Determine the [x, y] coordinate at the center of the cell enclosing the given text.  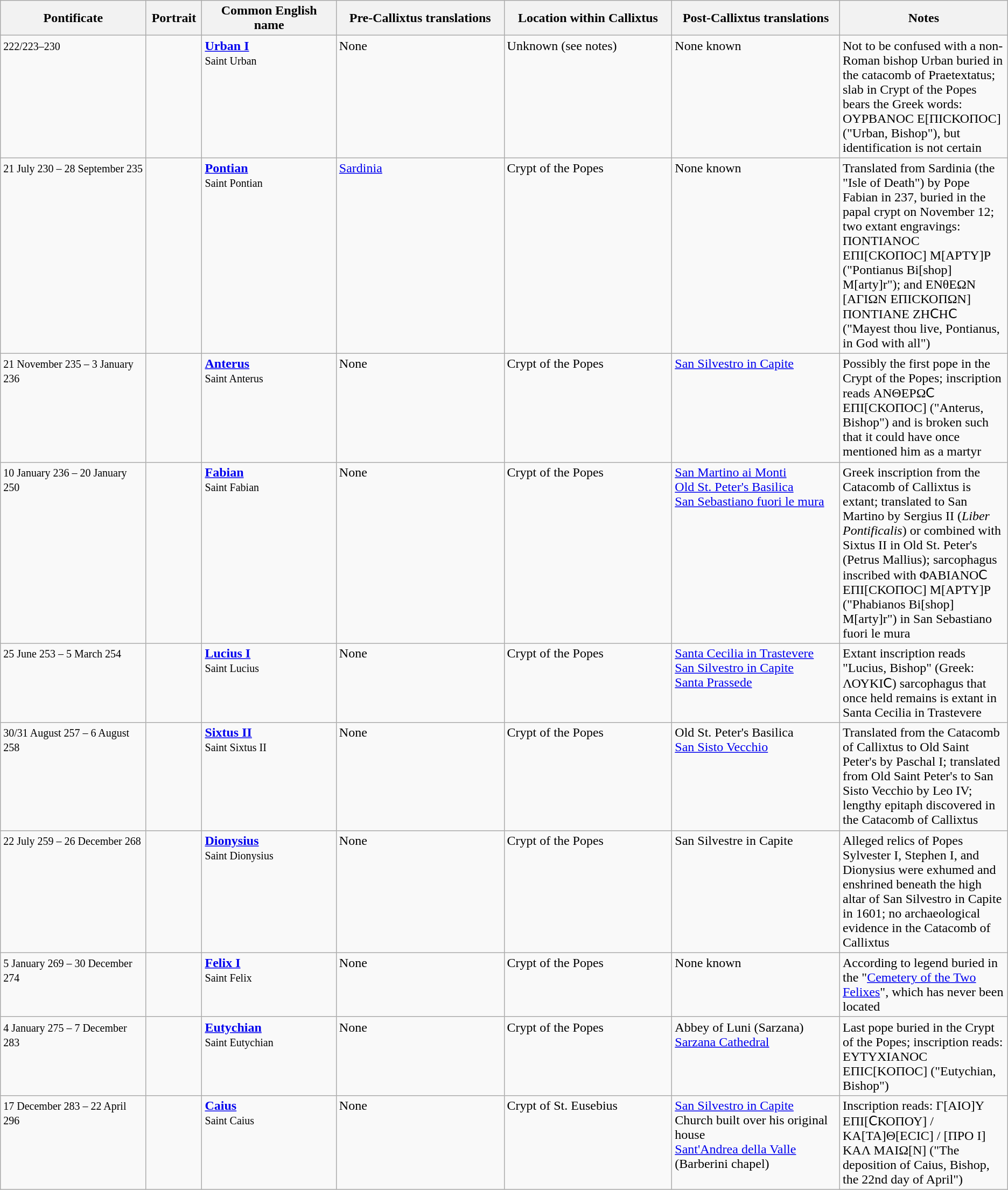
Location within Callixtus [588, 18]
DionysiusSaint Dionysius [269, 892]
Pontificate [73, 18]
EutychianSaint Eutychian [269, 1056]
CaiusSaint Caius [269, 1143]
Unknown (see notes) [588, 97]
Post-Callixtus translations [756, 18]
PontianSaint Pontian [269, 256]
Felix ISaint Felix [269, 984]
5 January 269 – 30 December 274 [73, 984]
AnterusSaint Anterus [269, 408]
Urban ISaint Urban [269, 97]
222/223–230 [73, 97]
Abbey of Luni (Sarzana)Sarzana Cathedral [756, 1056]
Sixtus IISaint Sixtus II [269, 776]
Inscription reads: Γ[AIO]Y EΠI[ϹΚΟΠΟΥ] / ΚΑ[TA]Θ[ECIC] / [ΠΡΟ I] ΚΑΛ MAIΩ[N] ("The deposition of Caius, Bishop, the 22nd day of April") [923, 1143]
San Martino ai MontiOld St. Peter's BasilicaSan Sebastiano fuori le mura [756, 552]
San Silvestre in Capite [756, 892]
Santa Cecilia in TrastevereSan Silvestro in CapiteSanta Prassede [756, 683]
30/31 August 257 – 6 August 258 [73, 776]
Common English name [269, 18]
FabianSaint Fabian [269, 552]
San Silvestro in CapiteChurch built over his original houseSant'Andrea della Valle (Barberini chapel) [756, 1143]
25 June 253 – 5 March 254 [73, 683]
Notes [923, 18]
According to legend buried in the "Cemetery of the Two Felixes", which has never been located [923, 984]
21 July 230 – 28 September 235 [73, 256]
Old St. Peter's BasilicaSan Sisto Vecchio [756, 776]
Crypt of St. Eusebius [588, 1143]
4 January 275 – 7 December 283 [73, 1056]
10 January 236 – 20 January 250 [73, 552]
Pre-Callixtus translations [420, 18]
Portrait [174, 18]
Sardinia [420, 256]
21 November 235 – 3 January 236 [73, 408]
San Silvestro in Capite [756, 408]
22 July 259 – 26 December 268 [73, 892]
Extant inscription reads "Lucius, Bishop" (Greek: ΛΟΥΚΙϹ) sarcophagus that once held remains is extant in Santa Cecilia in Trastevere [923, 683]
Last pope buried in the Crypt of the Popes; inscription reads: EYTYXIANOC EΠΙC[KOΠOC] ("Eutychian, Bishop") [923, 1056]
Lucius ISaint Lucius [269, 683]
17 December 283 – 22 April 296 [73, 1143]
